From the cell containing the given text, extract its center point as [x, y] coordinate. 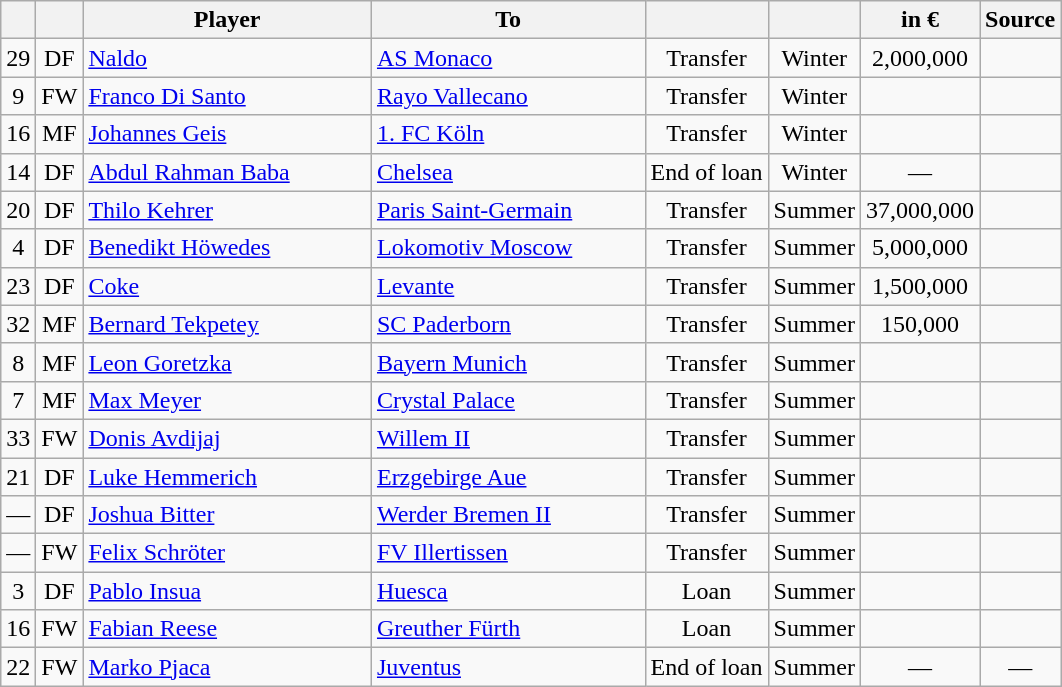
9 [18, 96]
Rayo Vallecano [508, 96]
8 [18, 362]
Huesca [508, 591]
AS Monaco [508, 58]
5,000,000 [920, 248]
2,000,000 [920, 58]
To [508, 20]
14 [18, 172]
Thilo Kehrer [228, 210]
Paris Saint-Germain [508, 210]
4 [18, 248]
Greuther Fürth [508, 629]
21 [18, 477]
Donis Avdijaj [228, 438]
Abdul Rahman Baba [228, 172]
Lokomotiv Moscow [508, 248]
32 [18, 324]
Crystal Palace [508, 400]
29 [18, 58]
Chelsea [508, 172]
Leon Goretzka [228, 362]
Benedikt Höwedes [228, 248]
SC Paderborn [508, 324]
Felix Schröter [228, 553]
Player [228, 20]
Marko Pjaca [228, 667]
Erzgebirge Aue [508, 477]
3 [18, 591]
1. FC Köln [508, 134]
Source [1020, 20]
Luke Hemmerich [228, 477]
Bayern Munich [508, 362]
Fabian Reese [228, 629]
in € [920, 20]
Johannes Geis [228, 134]
Werder Bremen II [508, 515]
22 [18, 667]
Coke [228, 286]
Pablo Insua [228, 591]
1,500,000 [920, 286]
23 [18, 286]
FV Illertissen [508, 553]
150,000 [920, 324]
Naldo [228, 58]
Max Meyer [228, 400]
7 [18, 400]
Bernard Tekpetey [228, 324]
Willem II [508, 438]
Levante [508, 286]
Joshua Bitter [228, 515]
20 [18, 210]
Franco Di Santo [228, 96]
33 [18, 438]
37,000,000 [920, 210]
Juventus [508, 667]
